Determine the (x, y) coordinate at the center of the cell enclosing the given text.  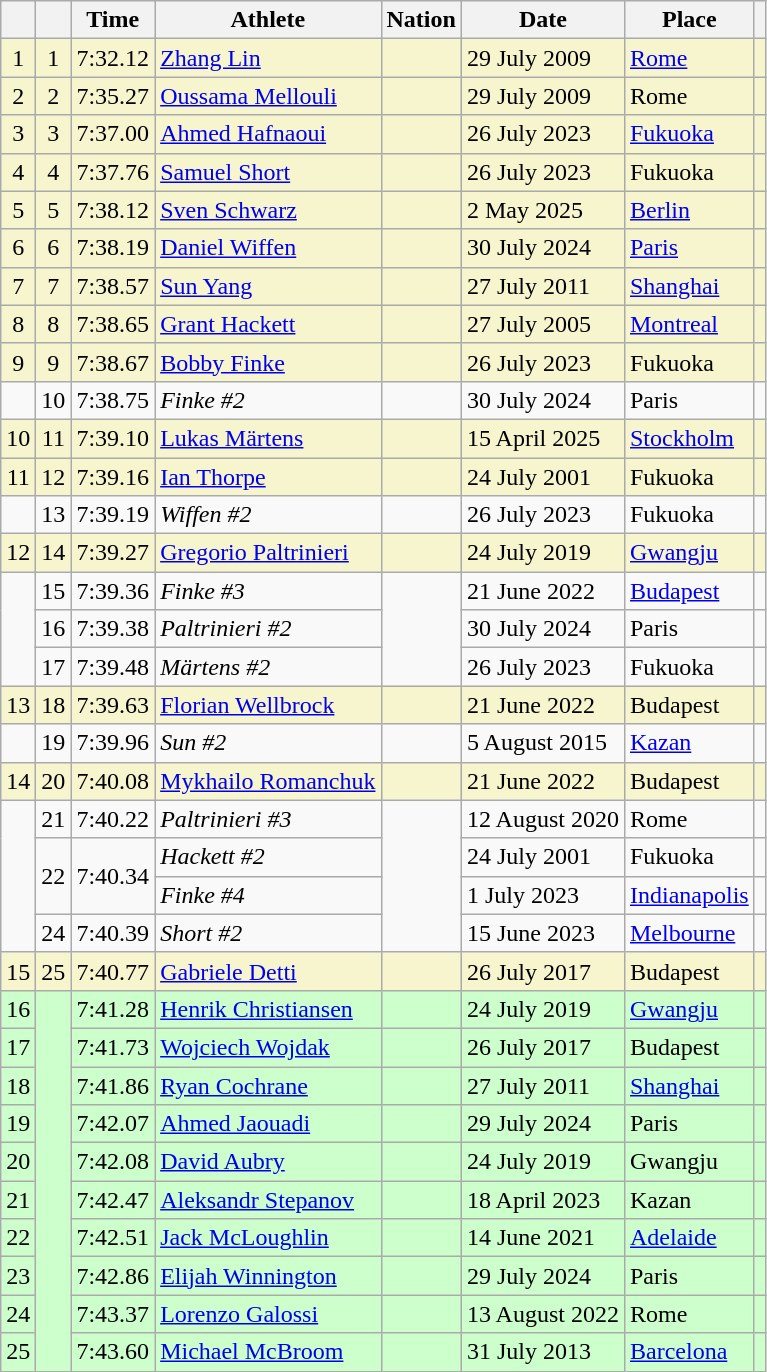
13 August 2022 (542, 1314)
Indianapolis (689, 895)
7:40.22 (113, 819)
7:42.08 (113, 1162)
1 July 2023 (542, 895)
7:38.12 (113, 210)
7:42.51 (113, 1238)
Athlete (268, 20)
7:39.38 (113, 629)
Hackett #2 (268, 857)
7:38.19 (113, 248)
7:42.47 (113, 1200)
7:39.36 (113, 591)
Florian Wellbrock (268, 705)
15 June 2023 (542, 933)
Nation (421, 20)
7:42.07 (113, 1124)
Berlin (689, 210)
David Aubry (268, 1162)
5 August 2015 (542, 743)
Ahmed Hafnaoui (268, 134)
7:42.86 (113, 1276)
Wojciech Wojdak (268, 1047)
Aleksandr Stepanov (268, 1200)
Michael McBroom (268, 1352)
Time (113, 20)
Gabriele Detti (268, 971)
7:37.00 (113, 134)
Place (689, 20)
Sun Yang (268, 286)
7:38.57 (113, 286)
7:40.77 (113, 971)
Date (542, 20)
7:41.28 (113, 1009)
Lukas Märtens (268, 438)
7:39.10 (113, 438)
7:38.65 (113, 324)
Montreal (689, 324)
Henrik Christiansen (268, 1009)
Barcelona (689, 1352)
7:39.48 (113, 667)
Märtens #2 (268, 667)
23 (18, 1276)
14 June 2021 (542, 1238)
Mykhailo Romanchuk (268, 781)
7:39.27 (113, 553)
Finke #4 (268, 895)
Bobby Finke (268, 362)
27 July 2005 (542, 324)
Adelaide (689, 1238)
Oussama Mellouli (268, 96)
Ahmed Jaouadi (268, 1124)
7:40.39 (113, 933)
Wiffen #2 (268, 515)
7:40.34 (113, 876)
Finke #3 (268, 591)
Daniel Wiffen (268, 248)
7:39.63 (113, 705)
7:38.75 (113, 400)
7:35.27 (113, 96)
Paltrinieri #2 (268, 629)
Samuel Short (268, 172)
12 August 2020 (542, 819)
Zhang Lin (268, 58)
18 April 2023 (542, 1200)
7:37.76 (113, 172)
Stockholm (689, 438)
Finke #2 (268, 400)
Lorenzo Galossi (268, 1314)
7:43.60 (113, 1352)
Sven Schwarz (268, 210)
Jack McLoughlin (268, 1238)
7:43.37 (113, 1314)
7:39.19 (113, 515)
7:41.73 (113, 1047)
7:41.86 (113, 1085)
Ian Thorpe (268, 477)
7:32.12 (113, 58)
Grant Hackett (268, 324)
2 May 2025 (542, 210)
Gregorio Paltrinieri (268, 553)
15 April 2025 (542, 438)
Sun #2 (268, 743)
7:40.08 (113, 781)
7:39.16 (113, 477)
Paltrinieri #3 (268, 819)
7:39.96 (113, 743)
Ryan Cochrane (268, 1085)
31 July 2013 (542, 1352)
Elijah Winnington (268, 1276)
Melbourne (689, 933)
7:38.67 (113, 362)
Short #2 (268, 933)
